Determine the [x, y] coordinate at the center of the cell enclosing the given text.  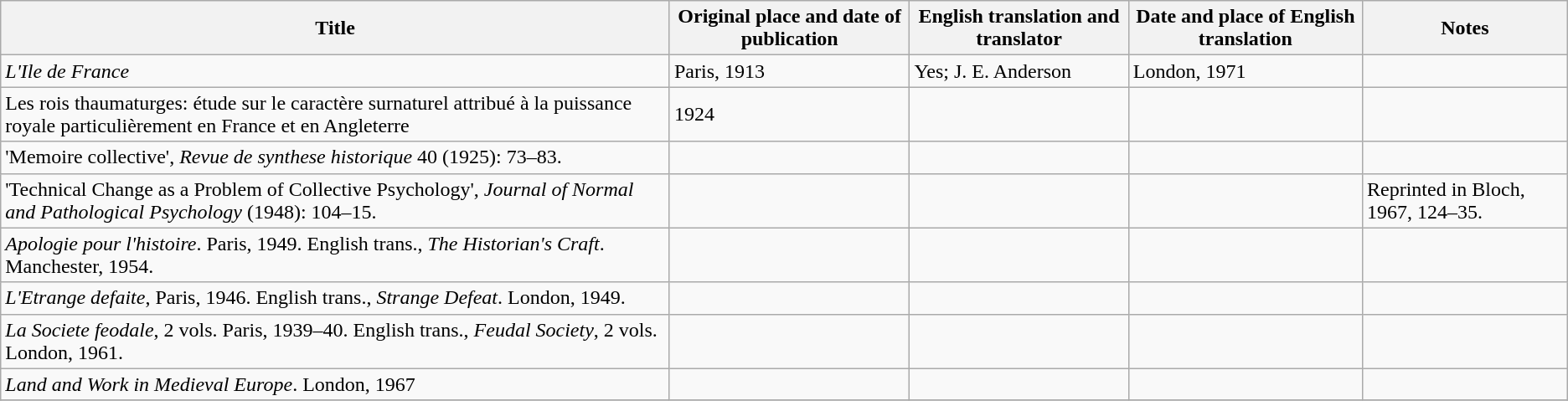
Reprinted in Bloch, 1967, 124–35. [1464, 201]
Les rois thaumaturges: étude sur le caractère surnaturel attribué à la puissance royale particulièrement en France et en Angleterre [335, 114]
1924 [789, 114]
La Societe feodale, 2 vols. Paris, 1939–40. English trans., Feudal Society, 2 vols. London, 1961. [335, 342]
Date and place of English translation [1245, 28]
'Technical Change as a Problem of Collective Psychology', Journal of Normal and Pathological Psychology (1948): 104–15. [335, 201]
English translation and translator [1019, 28]
Paris, 1913 [789, 71]
Notes [1464, 28]
'Memoire collective', Revue de synthese historique 40 (1925): 73–83. [335, 157]
Title [335, 28]
Land and Work in Medieval Europe. London, 1967 [335, 384]
London, 1971 [1245, 71]
Apologie pour l'histoire. Paris, 1949. English trans., The Historian's Craft. Manchester, 1954. [335, 254]
L'Etrange defaite, Paris, 1946. English trans., Strange Defeat. London, 1949. [335, 298]
Yes; J. E. Anderson [1019, 71]
L'Ile de France [335, 71]
Original place and date of publication [789, 28]
